Pinpoint the cell where the given text exists, returning its [x, y] midpoint coordinate. 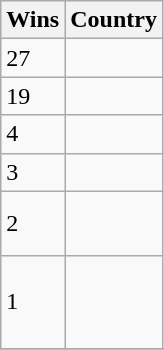
4 [33, 134]
3 [33, 172]
2 [33, 224]
27 [33, 58]
Wins [33, 20]
1 [33, 302]
19 [33, 96]
Country [114, 20]
